Extract the (x, y) coordinate from the center of the cell holding the provided text.  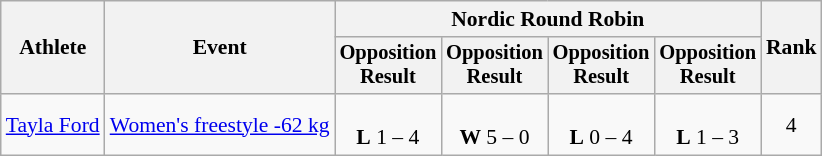
Event (220, 48)
Tayla Ford (53, 124)
Rank (792, 48)
L 1 – 4 (388, 124)
L 1 – 3 (708, 124)
Nordic Round Robin (548, 19)
4 (792, 124)
W 5 – 0 (494, 124)
Women's freestyle -62 kg (220, 124)
L 0 – 4 (602, 124)
Athlete (53, 48)
